Capture the cell that displays the provided text and extract its [x, y] central coordinate. 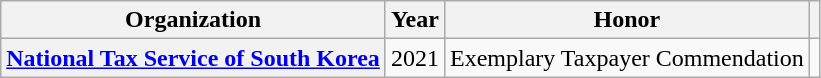
Honor [626, 20]
National Tax Service of South Korea [194, 58]
2021 [414, 58]
Year [414, 20]
Exemplary Taxpayer Commendation [626, 58]
Organization [194, 20]
